For the text-containing cell, return its midpoint in [x, y] coordinate format. 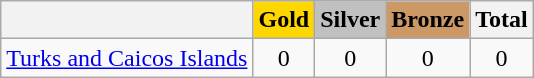
Total [502, 20]
Turks and Caicos Islands [127, 58]
Gold [284, 20]
Silver [350, 20]
Bronze [428, 20]
